From the cell containing the given text, extract its center point as (x, y) coordinate. 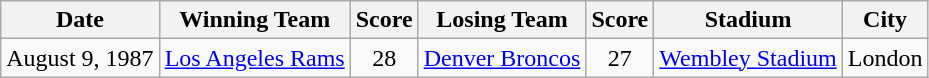
Stadium (748, 20)
City (885, 20)
27 (620, 58)
Wembley Stadium (748, 58)
28 (384, 58)
August 9, 1987 (80, 58)
Los Angeles Rams (254, 58)
London (885, 58)
Date (80, 20)
Denver Broncos (502, 58)
Winning Team (254, 20)
Losing Team (502, 20)
